Locate the cell with the specified text and output its [x, y] center coordinate. 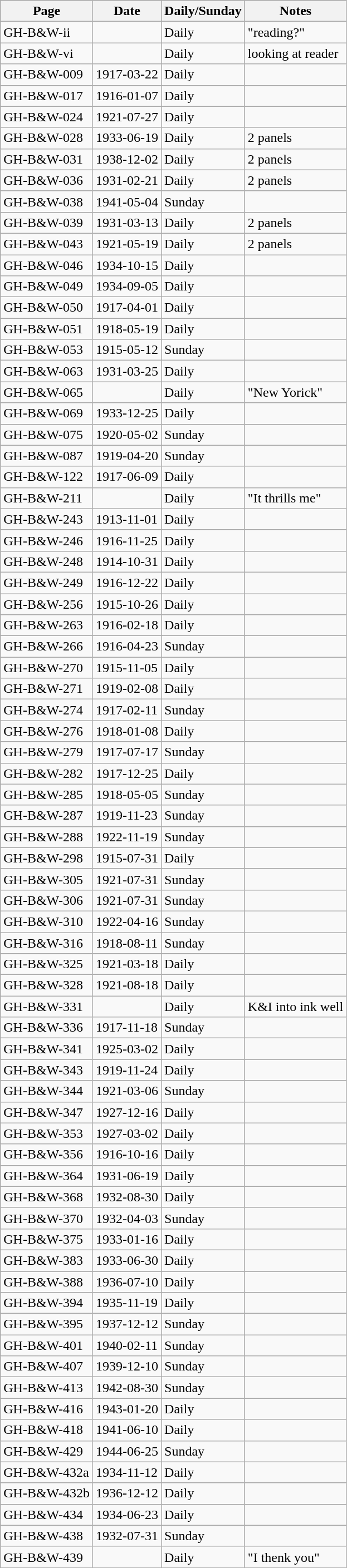
GH-B&W-344 [47, 1091]
1921-03-18 [127, 964]
GH-B&W-287 [47, 816]
GH-B&W-049 [47, 287]
GH-B&W-401 [47, 1345]
GH-B&W-432a [47, 1472]
1942-08-30 [127, 1388]
GH-B&W-394 [47, 1303]
GH-B&W-271 [47, 689]
Notes [295, 11]
1916-04-23 [127, 647]
1944-06-25 [127, 1451]
1941-06-10 [127, 1430]
GH-B&W-038 [47, 201]
1936-07-10 [127, 1281]
1915-10-26 [127, 604]
GH-B&W-356 [47, 1155]
GH-B&W-306 [47, 900]
GH-B&W-vi [47, 53]
GH-B&W-075 [47, 435]
1933-01-16 [127, 1239]
1917-06-09 [127, 477]
GH-B&W-343 [47, 1070]
GH-B&W-276 [47, 731]
1914-10-31 [127, 561]
Date [127, 11]
GH-B&W-065 [47, 392]
GH-B&W-353 [47, 1133]
GH-B&W-039 [47, 223]
1931-02-21 [127, 180]
K&I into ink well [295, 1007]
1919-11-23 [127, 816]
GH-B&W-087 [47, 456]
1933-12-25 [127, 413]
1931-03-13 [127, 223]
GH-B&W-288 [47, 837]
1932-04-03 [127, 1218]
GH-B&W-316 [47, 943]
GH-B&W-416 [47, 1409]
GH-B&W-298 [47, 858]
1936-12-12 [127, 1493]
GH-B&W-024 [47, 117]
GH-B&W-063 [47, 371]
1925-03-02 [127, 1049]
1916-02-18 [127, 625]
1921-03-06 [127, 1091]
1916-01-07 [127, 96]
1917-11-18 [127, 1028]
"New Yorick" [295, 392]
GH-B&W-418 [47, 1430]
GH-B&W-036 [47, 180]
"reading?" [295, 32]
GH-B&W-246 [47, 540]
GH-B&W-438 [47, 1536]
1916-12-22 [127, 583]
GH-B&W-305 [47, 879]
GH-B&W-243 [47, 519]
GH-B&W-249 [47, 583]
1920-05-02 [127, 435]
GH-B&W-383 [47, 1260]
"I thenk you" [295, 1557]
1937-12-12 [127, 1324]
GH-B&W-028 [47, 138]
1915-05-12 [127, 350]
GH-B&W-009 [47, 75]
1927-12-16 [127, 1112]
1917-12-25 [127, 773]
GH-B&W-331 [47, 1007]
GH-B&W-211 [47, 498]
GH-B&W-043 [47, 244]
GH-B&W-364 [47, 1176]
GH-B&W-413 [47, 1388]
GH-B&W-388 [47, 1281]
1931-03-25 [127, 371]
1922-11-19 [127, 837]
1943-01-20 [127, 1409]
GH-B&W-ii [47, 32]
GH-B&W-274 [47, 710]
GH-B&W-370 [47, 1218]
GH-B&W-310 [47, 921]
1938-12-02 [127, 159]
1939-12-10 [127, 1367]
1931-06-19 [127, 1176]
1919-02-08 [127, 689]
GH-B&W-017 [47, 96]
1917-02-11 [127, 710]
1933-06-30 [127, 1260]
1919-04-20 [127, 456]
1918-05-19 [127, 329]
GH-B&W-368 [47, 1197]
GH-B&W-051 [47, 329]
GH-B&W-336 [47, 1028]
GH-B&W-375 [47, 1239]
GH-B&W-046 [47, 265]
1917-04-01 [127, 308]
looking at reader [295, 53]
GH-B&W-279 [47, 752]
1915-07-31 [127, 858]
GH-B&W-395 [47, 1324]
GH-B&W-328 [47, 985]
GH-B&W-122 [47, 477]
1934-09-05 [127, 287]
GH-B&W-432b [47, 1493]
1933-06-19 [127, 138]
GH-B&W-031 [47, 159]
GH-B&W-263 [47, 625]
1918-05-05 [127, 795]
1932-08-30 [127, 1197]
1922-04-16 [127, 921]
1940-02-11 [127, 1345]
1921-07-27 [127, 117]
GH-B&W-282 [47, 773]
1934-10-15 [127, 265]
GH-B&W-050 [47, 308]
1918-08-11 [127, 943]
GH-B&W-341 [47, 1049]
1935-11-19 [127, 1303]
GH-B&W-429 [47, 1451]
1921-08-18 [127, 985]
1913-11-01 [127, 519]
1934-11-12 [127, 1472]
Page [47, 11]
GH-B&W-439 [47, 1557]
1917-07-17 [127, 752]
GH-B&W-053 [47, 350]
GH-B&W-256 [47, 604]
GH-B&W-270 [47, 668]
1916-11-25 [127, 540]
1921-05-19 [127, 244]
1941-05-04 [127, 201]
"It thrills me" [295, 498]
1916-10-16 [127, 1155]
GH-B&W-285 [47, 795]
GH-B&W-347 [47, 1112]
GH-B&W-325 [47, 964]
1918-01-08 [127, 731]
1915-11-05 [127, 668]
GH-B&W-266 [47, 647]
GH-B&W-248 [47, 561]
GH-B&W-434 [47, 1515]
1919-11-24 [127, 1070]
GH-B&W-069 [47, 413]
Daily/Sunday [203, 11]
1934-06-23 [127, 1515]
GH-B&W-407 [47, 1367]
1932-07-31 [127, 1536]
1927-03-02 [127, 1133]
1917-03-22 [127, 75]
